Pinpoint the cell where the given text exists, returning its [x, y] midpoint coordinate. 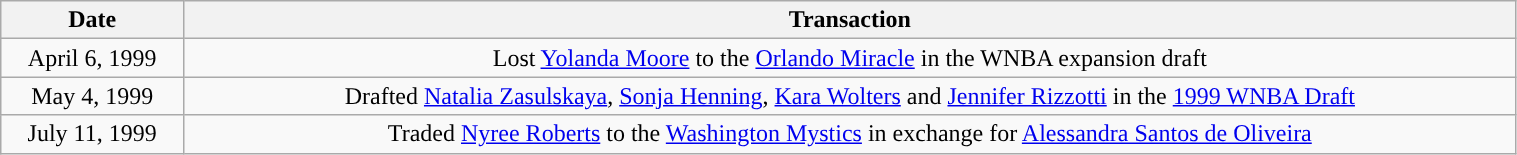
July 11, 1999 [92, 134]
Traded Nyree Roberts to the Washington Mystics in exchange for Alessandra Santos de Oliveira [850, 134]
Date [92, 20]
Drafted Natalia Zasulskaya, Sonja Henning, Kara Wolters and Jennifer Rizzotti in the 1999 WNBA Draft [850, 96]
May 4, 1999 [92, 96]
Lost Yolanda Moore to the Orlando Miracle in the WNBA expansion draft [850, 58]
April 6, 1999 [92, 58]
Transaction [850, 20]
